Pinpoint the cell where the given text exists, returning its (X, Y) midpoint coordinate. 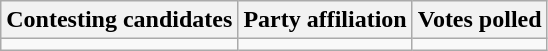
Party affiliation (325, 20)
Votes polled (480, 20)
Contesting candidates (120, 20)
